Find where the given text appears and provide that cell's center as (x, y) coordinate. 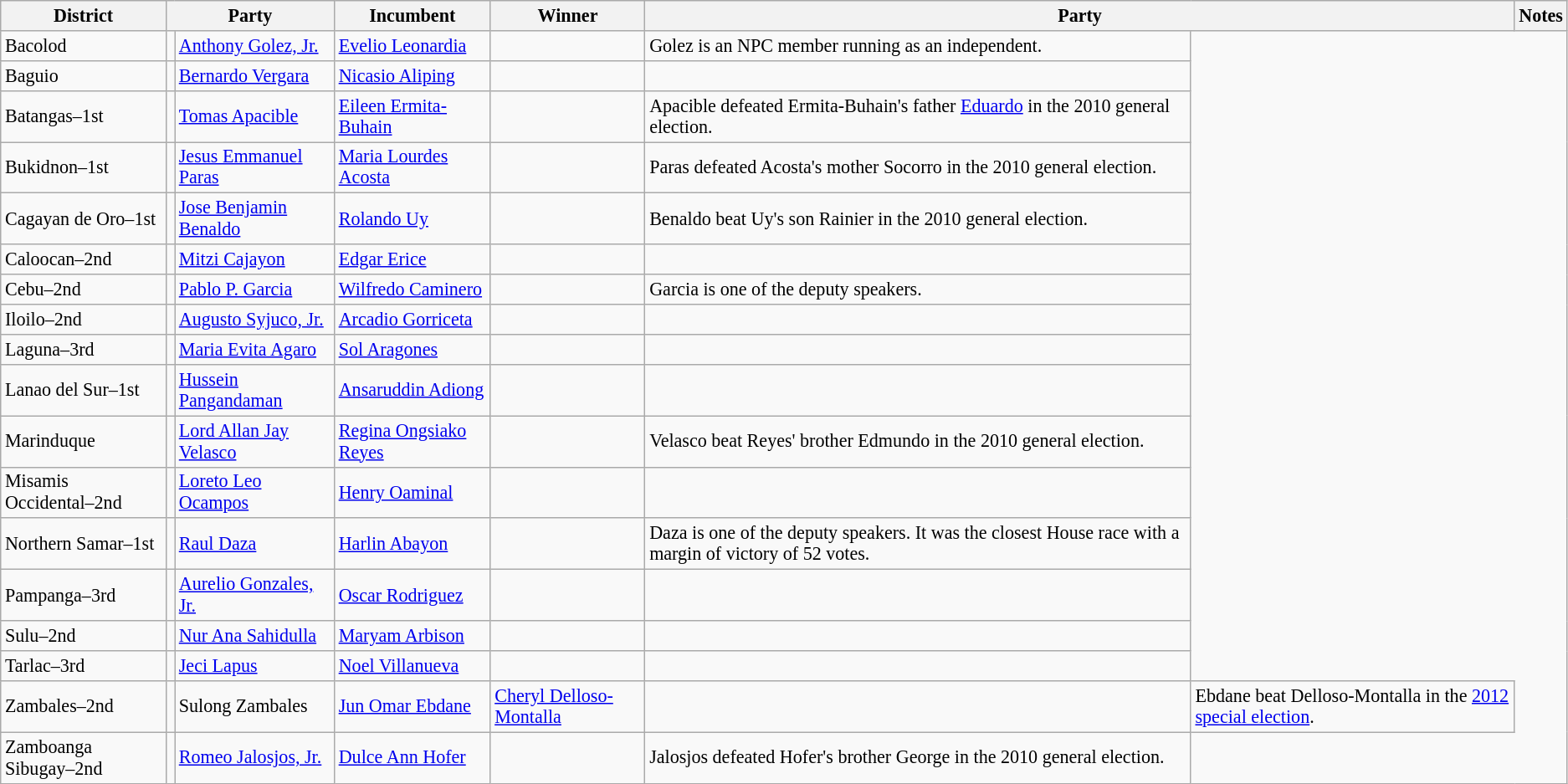
Jalosjos defeated Hofer's brother George in the 2010 general election. (918, 758)
Sol Aragones (412, 349)
Lord Allan Jay Velasco (254, 440)
Raul Daza (254, 544)
Aurelio Gonzales, Jr. (254, 594)
Ansaruddin Adiong (412, 390)
Incumbent (412, 15)
Jesus Emmanuel Paras (254, 167)
Evelio Leonardia (412, 45)
Tomas Apacible (254, 115)
Zamboanga Sibugay–2nd (84, 758)
Loreto Leo Ocampos (254, 492)
Winner (567, 15)
Edgar Erice (412, 259)
Mitzi Cajayon (254, 259)
Misamis Occidental–2nd (84, 492)
Regina Ongsiako Reyes (412, 440)
Noel Villanueva (412, 665)
Sulong Zambales (254, 706)
Nur Ana Sahidulla (254, 636)
Bacolod (84, 45)
Dulce Ann Hofer (412, 758)
Cheryl Delloso-Montalla (567, 706)
Eileen Ermita-Buhain (412, 115)
Jose Benjamin Benaldo (254, 219)
Northern Samar–1st (84, 544)
Cagayan de Oro–1st (84, 219)
Wilfredo Caminero (412, 290)
Romeo Jalosjos, Jr. (254, 758)
Velasco beat Reyes' brother Edmundo in the 2010 general election. (918, 440)
Jun Omar Ebdane (412, 706)
Augusto Syjuco, Jr. (254, 319)
Notes (1541, 15)
Hussein Pangandaman (254, 390)
Daza is one of the deputy speakers. It was the closest House race with a margin of victory of 52 votes. (918, 544)
Henry Oaminal (412, 492)
Bernardo Vergara (254, 75)
Arcadio Gorriceta (412, 319)
Sulu–2nd (84, 636)
Tarlac–3rd (84, 665)
Pablo P. Garcia (254, 290)
Golez is an NPC member running as an independent. (918, 45)
Rolando Uy (412, 219)
Maria Lourdes Acosta (412, 167)
Ebdane beat Delloso-Montalla in the 2012 special election. (1352, 706)
Zambales–2nd (84, 706)
Maria Evita Agaro (254, 349)
Lanao del Sur–1st (84, 390)
Batangas–1st (84, 115)
District (84, 15)
Benaldo beat Uy's son Rainier in the 2010 general election. (918, 219)
Bukidnon–1st (84, 167)
Iloilo–2nd (84, 319)
Cebu–2nd (84, 290)
Maryam Arbison (412, 636)
Paras defeated Acosta's mother Socorro in the 2010 general election. (918, 167)
Harlin Abayon (412, 544)
Marinduque (84, 440)
Nicasio Aliping (412, 75)
Anthony Golez, Jr. (254, 45)
Baguio (84, 75)
Apacible defeated Ermita-Buhain's father Eduardo in the 2010 general election. (918, 115)
Laguna–3rd (84, 349)
Jeci Lapus (254, 665)
Caloocan–2nd (84, 259)
Garcia is one of the deputy speakers. (918, 290)
Pampanga–3rd (84, 594)
Oscar Rodriguez (412, 594)
